Extract the [X, Y] coordinate from the center of the cell holding the provided text.  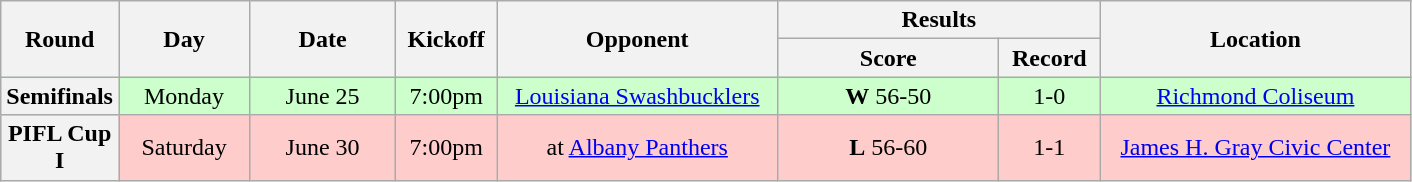
Date [323, 39]
Opponent [638, 39]
PIFL Cup I [60, 148]
at Albany Panthers [638, 148]
Round [60, 39]
Results [939, 20]
Score [888, 58]
June 30 [323, 148]
Monday [184, 96]
Day [184, 39]
Semifinals [60, 96]
1-0 [1050, 96]
W 56-50 [888, 96]
L 56-60 [888, 148]
June 25 [323, 96]
Record [1050, 58]
Louisiana Swashbucklers [638, 96]
1-1 [1050, 148]
Richmond Coliseum [1256, 96]
Location [1256, 39]
Kickoff [446, 39]
James H. Gray Civic Center [1256, 148]
Saturday [184, 148]
